Locate the cell with the specified text and output its [x, y] center coordinate. 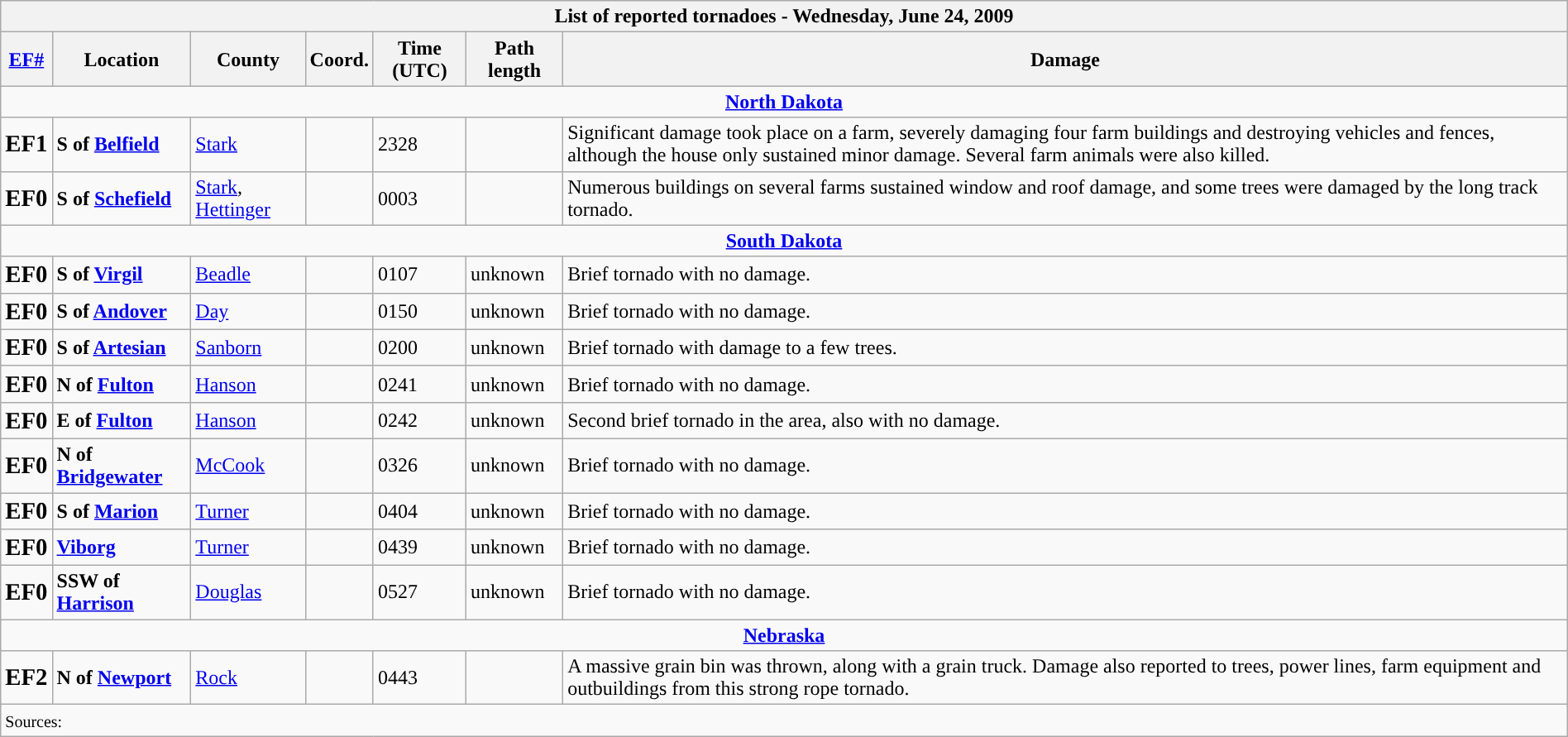
0404 [419, 511]
Damage [1065, 60]
0527 [419, 592]
0107 [419, 275]
EF2 [26, 678]
Stark [248, 144]
Sources: [784, 720]
EF# [26, 60]
Sanborn [248, 347]
0003 [419, 199]
EF1 [26, 144]
Day [248, 311]
0443 [419, 678]
0200 [419, 347]
Beadle [248, 275]
2328 [419, 144]
McCook [248, 465]
N of Newport [122, 678]
North Dakota [784, 102]
N of Fulton [122, 384]
0439 [419, 548]
E of Fulton [122, 420]
Time (UTC) [419, 60]
S of Schefield [122, 199]
0150 [419, 311]
0241 [419, 384]
Stark, Hettinger [248, 199]
Viborg [122, 548]
S of Andover [122, 311]
Douglas [248, 592]
S of Belfield [122, 144]
0326 [419, 465]
Brief tornado with damage to a few trees. [1065, 347]
Coord. [339, 60]
0242 [419, 420]
Path length [514, 60]
N of Bridgewater [122, 465]
South Dakota [784, 241]
S of Marion [122, 511]
Rock [248, 678]
SSW of Harrison [122, 592]
Second brief tornado in the area, also with no damage. [1065, 420]
S of Virgil [122, 275]
Nebraska [784, 635]
County [248, 60]
List of reported tornadoes - Wednesday, June 24, 2009 [784, 17]
Numerous buildings on several farms sustained window and roof damage, and some trees were damaged by the long track tornado. [1065, 199]
S of Artesian [122, 347]
Location [122, 60]
